Return [X, Y] of the center of cell containing provided text 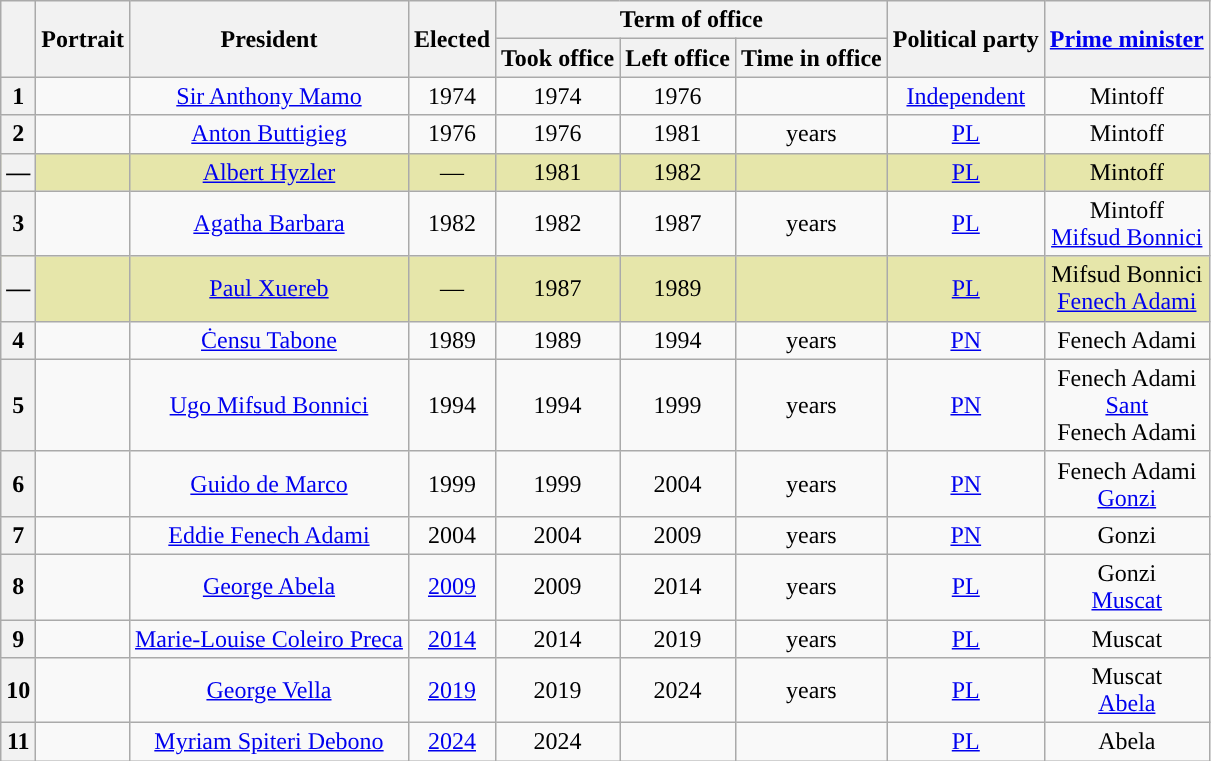
11 [18, 742]
5 [18, 405]
MintoffMifsud Bonnici [1126, 224]
Gonzi [1126, 535]
7 [18, 535]
Elected [452, 39]
Fenech AdamiGonzi [1126, 484]
Independent [966, 96]
Political party [966, 39]
Abela [1126, 742]
George Vella [268, 690]
George Abela [268, 586]
Term of office [692, 20]
Agatha Barbara [268, 224]
10 [18, 690]
2 [18, 134]
President [268, 39]
Prime minister [1126, 39]
Fenech AdamiSantFenech Adami [1126, 405]
4 [18, 340]
Portrait [83, 39]
Eddie Fenech Adami [268, 535]
Mifsud BonniciFenech Adami [1126, 288]
Paul Xuereb [268, 288]
3 [18, 224]
Albert Hyzler [268, 172]
Myriam Spiteri Debono [268, 742]
Took office [558, 58]
6 [18, 484]
Anton Buttigieg [268, 134]
Marie-Louise Coleiro Preca [268, 639]
MuscatAbela [1126, 690]
9 [18, 639]
Left office [678, 58]
Muscat [1126, 639]
GonziMuscat [1126, 586]
Time in office [811, 58]
1 [18, 96]
8 [18, 586]
Guido de Marco [268, 484]
Ċensu Tabone [268, 340]
Sir Anthony Mamo [268, 96]
Fenech Adami [1126, 340]
Ugo Mifsud Bonnici [268, 405]
